Pinpoint the cell where the given text exists, returning its [x, y] midpoint coordinate. 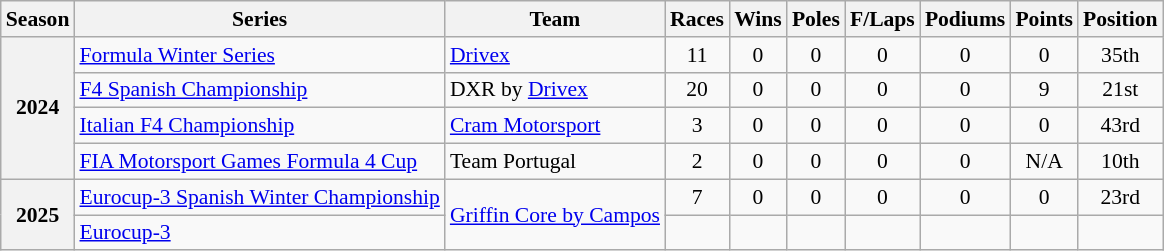
Series [259, 19]
35th [1120, 55]
23rd [1120, 197]
2 [697, 162]
2025 [38, 214]
Wins [758, 19]
9 [1044, 90]
F/Laps [882, 19]
Drivex [555, 55]
Races [697, 19]
Cram Motorsport [555, 126]
Position [1120, 19]
N/A [1044, 162]
21st [1120, 90]
Eurocup-3 Spanish Winter Championship [259, 197]
Formula Winter Series [259, 55]
2024 [38, 108]
F4 Spanish Championship [259, 90]
7 [697, 197]
DXR by Drivex [555, 90]
Team [555, 19]
Italian F4 Championship [259, 126]
FIA Motorsport Games Formula 4 Cup [259, 162]
43rd [1120, 126]
Points [1044, 19]
Eurocup-3 [259, 233]
Podiums [966, 19]
Season [38, 19]
3 [697, 126]
Poles [816, 19]
10th [1120, 162]
11 [697, 55]
20 [697, 90]
Griffin Core by Campos [555, 214]
Team Portugal [555, 162]
